Detect which cell encompasses the target text, then output its (X, Y) center coordinate. 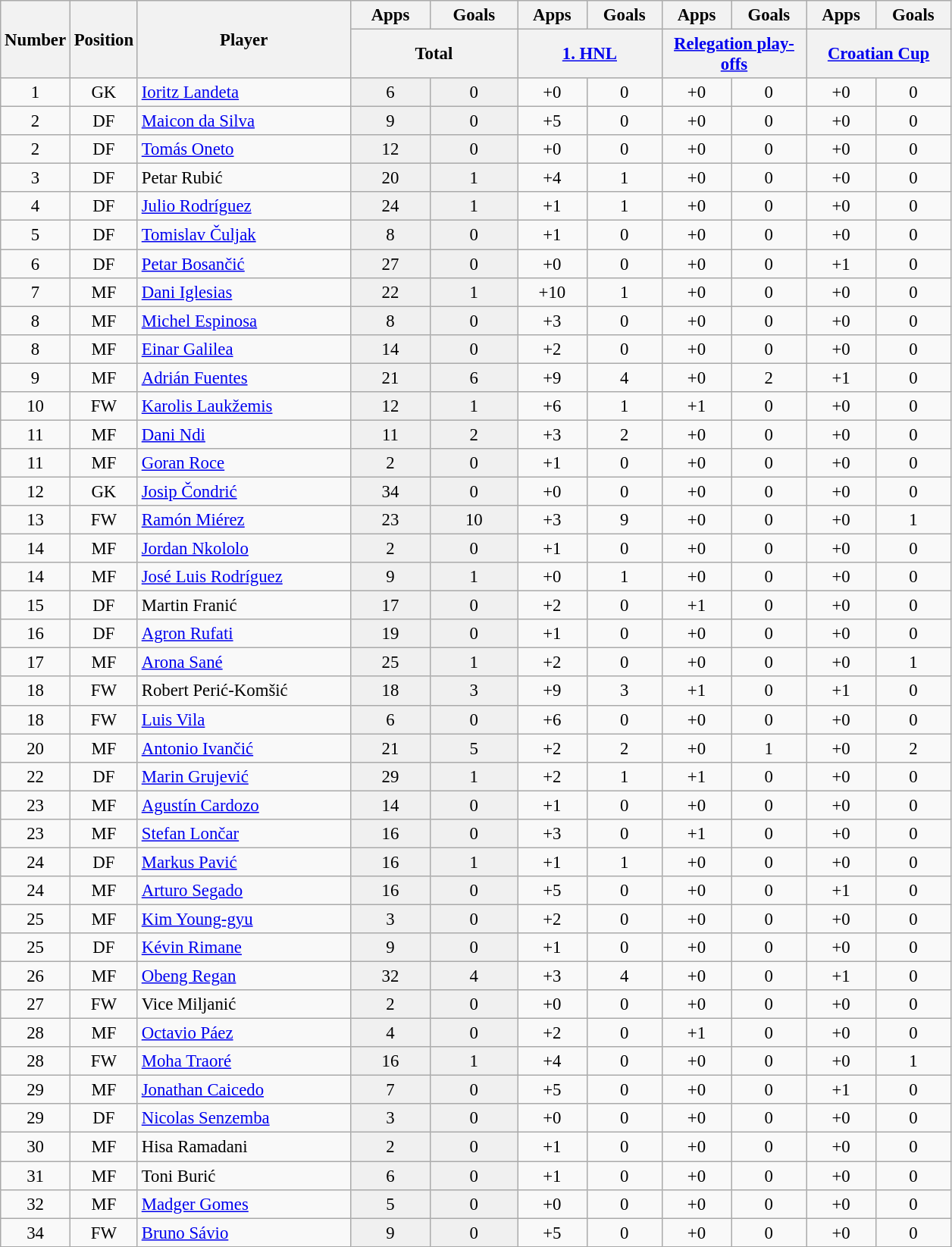
Karolis Laukžemis (244, 406)
Einar Galilea (244, 349)
30 (36, 1147)
Stefan Lončar (244, 834)
Ramón Miérez (244, 520)
26 (36, 976)
Agustín Cardozo (244, 805)
Dani Ndi (244, 434)
Goran Roce (244, 463)
Jordan Nkololo (244, 549)
Adrián Fuentes (244, 378)
José Luis Rodríguez (244, 577)
Markus Pavić (244, 862)
Relegation play-offs (734, 55)
Vice Miljanić (244, 1004)
Marin Grujević (244, 776)
Number (36, 39)
Arturo Segado (244, 891)
Kévin Rimane (244, 948)
Petar Rubić (244, 178)
+10 (553, 292)
Luis Vila (244, 719)
Maicon da Silva (244, 121)
Tomislav Čuljak (244, 235)
Josip Čondrić (244, 491)
Croatian Cup (879, 55)
Total (434, 55)
Kim Young-gyu (244, 919)
Michel Espinosa (244, 321)
Player (244, 39)
13 (36, 520)
Toni Burić (244, 1176)
Tomás Oneto (244, 149)
Moha Traoré (244, 1061)
Martin Franić (244, 606)
Julio Rodríguez (244, 207)
Nicolas Senzemba (244, 1118)
Jonathan Caicedo (244, 1090)
Agron Rufati (244, 634)
Bruno Sávio (244, 1233)
31 (36, 1176)
19 (390, 634)
Obeng Regan (244, 976)
Ioritz Landeta (244, 92)
Antonio Ivančić (244, 748)
1. HNL (590, 55)
Hisa Ramadani (244, 1147)
Robert Perić-Komšić (244, 691)
15 (36, 606)
Petar Bosančić (244, 264)
Position (103, 39)
Octavio Páez (244, 1033)
Madger Gomes (244, 1204)
Arona Sané (244, 663)
Dani Iglesias (244, 292)
